Output the [x, y] coordinate of the center of the cell containing the given text.  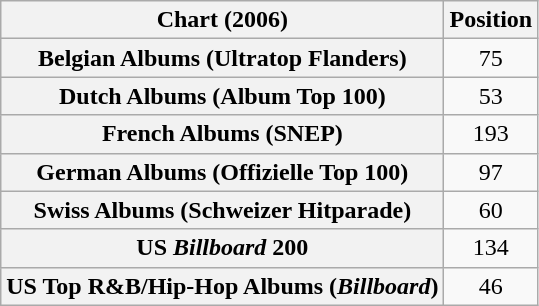
134 [491, 248]
Belgian Albums (Ultratop Flanders) [222, 58]
US Top R&B/Hip-Hop Albums (Billboard) [222, 286]
Chart (2006) [222, 20]
German Albums (Offizielle Top 100) [222, 172]
Swiss Albums (Schweizer Hitparade) [222, 210]
Position [491, 20]
75 [491, 58]
French Albums (SNEP) [222, 134]
60 [491, 210]
193 [491, 134]
US Billboard 200 [222, 248]
Dutch Albums (Album Top 100) [222, 96]
53 [491, 96]
46 [491, 286]
97 [491, 172]
